Provide the [x, y] coordinate of the cell's center where the given text is located.  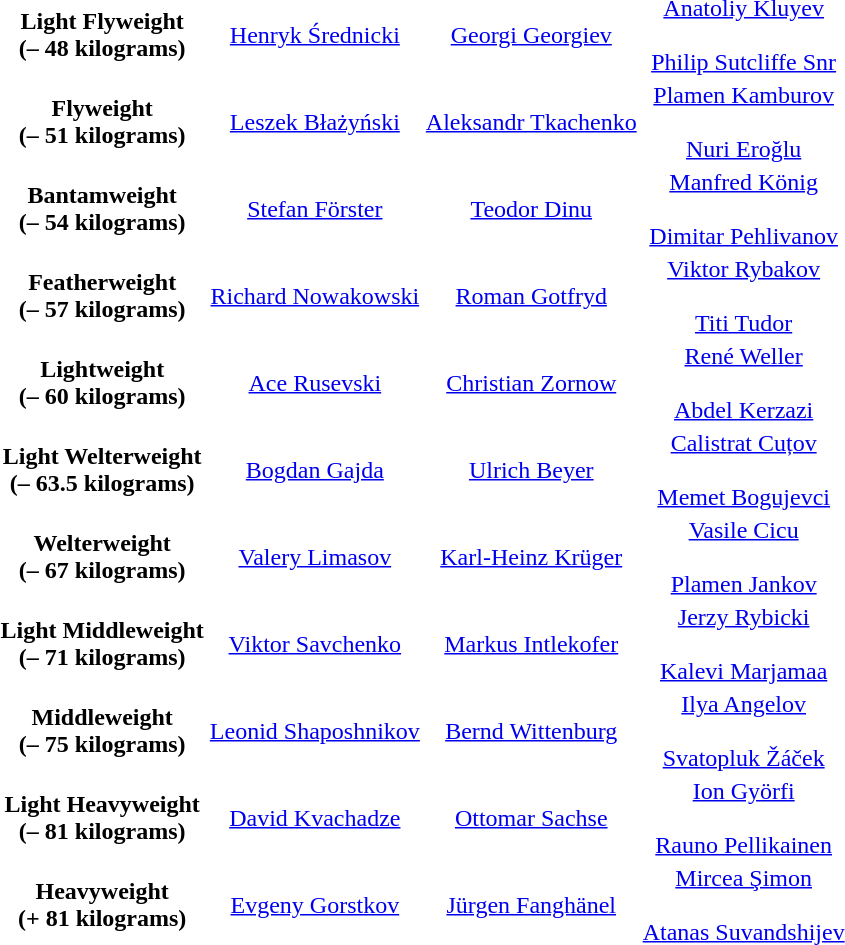
Ottomar Sachse [531, 818]
Ulrich Beyer [531, 470]
Richard Nowakowski [314, 296]
Bernd Wittenburg [531, 731]
Christian Zornow [531, 383]
Viktor Savchenko [314, 644]
Karl-Heinz Krüger [531, 557]
Teodor Dinu [531, 209]
Ace Rusevski [314, 383]
Aleksandr Tkachenko [531, 122]
David Kvachadze [314, 818]
Roman Gotfryd [531, 296]
Leonid Shaposhnikov [314, 731]
Stefan Förster [314, 209]
Markus Intlekofer [531, 644]
Bogdan Gajda [314, 470]
Valery Limasov [314, 557]
Leszek Błażyński [314, 122]
